From the cell containing the given text, extract its center point as [X, Y] coordinate. 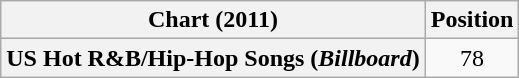
US Hot R&B/Hip-Hop Songs (Billboard) [213, 58]
Chart (2011) [213, 20]
78 [472, 58]
Position [472, 20]
